Search for the cell housing the specified text and yield its (x, y) center coordinate. 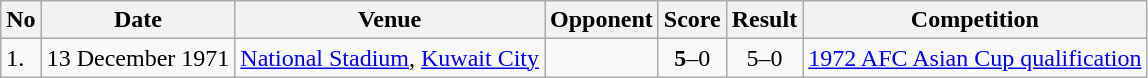
1. (21, 58)
Date (138, 20)
No (21, 20)
Result (764, 20)
1972 AFC Asian Cup qualification (975, 58)
13 December 1971 (138, 58)
Venue (390, 20)
Opponent (602, 20)
Score (692, 20)
Competition (975, 20)
National Stadium, Kuwait City (390, 58)
